Detect which cell encompasses the target text, then output its (X, Y) center coordinate. 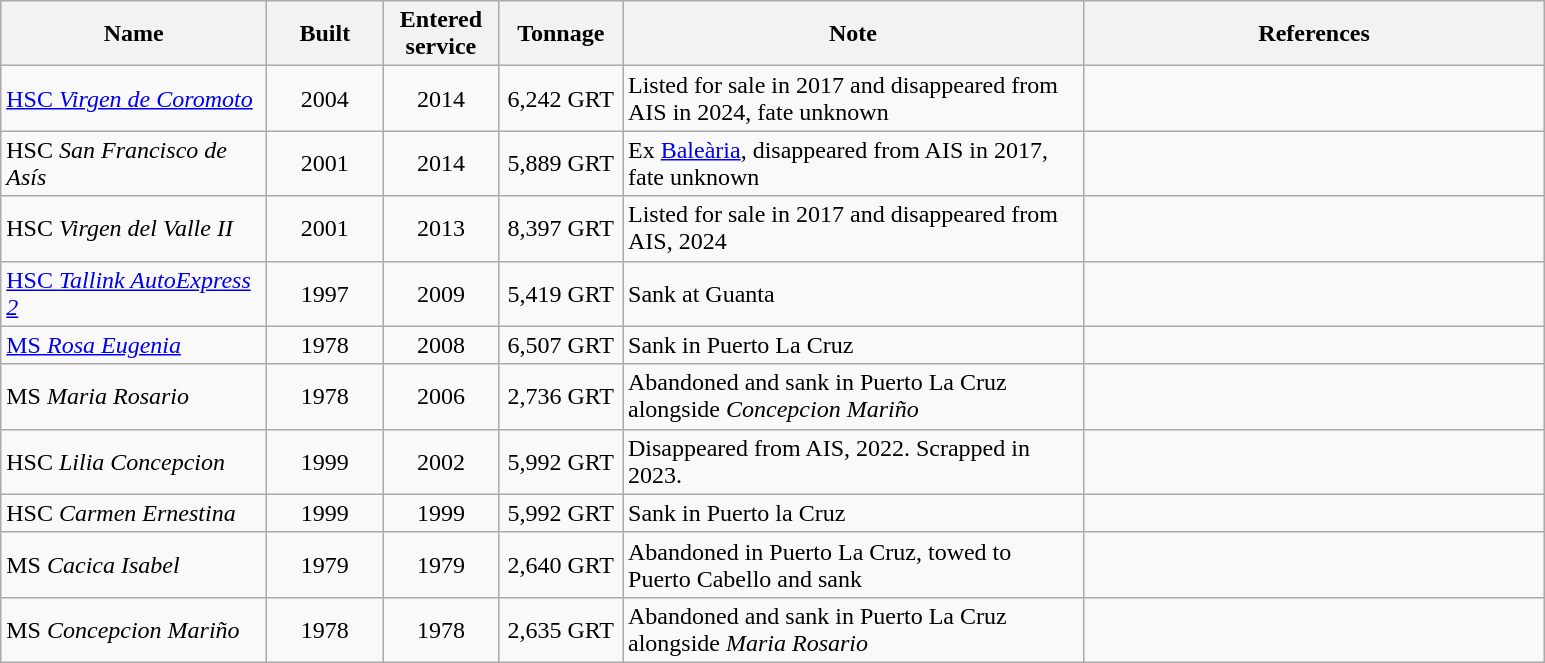
2009 (441, 294)
Sank in Puerto La Cruz (852, 345)
Abandoned and sank in Puerto La Cruz alongside Concepcion Mariño (852, 396)
HSC San Francisco de Asís (134, 164)
2,640 GRT (561, 564)
Ex Baleària, disappeared from AIS in 2017, fate unknown (852, 164)
2008 (441, 345)
2,635 GRT (561, 630)
Sank in Puerto la Cruz (852, 513)
Built (325, 34)
2013 (441, 228)
Disappeared from AIS, 2022. Scrapped in 2023. (852, 462)
Sank at Guanta (852, 294)
MS Maria Rosario (134, 396)
5,419 GRT (561, 294)
HSC Lilia Concepcion (134, 462)
HSC Carmen Ernestina (134, 513)
2004 (325, 98)
References (1314, 34)
Listed for sale in 2017 and disappeared from AIS, 2024 (852, 228)
Tonnage (561, 34)
HSC Virgen del Valle II (134, 228)
Abandoned and sank in Puerto La Cruz alongside Maria Rosario (852, 630)
5,889 GRT (561, 164)
Name (134, 34)
MS Cacica Isabel (134, 564)
Note (852, 34)
2,736 GRT (561, 396)
2006 (441, 396)
Abandoned in Puerto La Cruz, towed to Puerto Cabello and sank (852, 564)
Entered service (441, 34)
2002 (441, 462)
HSC Tallink AutoExpress 2 (134, 294)
6,242 GRT (561, 98)
MS Rosa Eugenia (134, 345)
Listed for sale in 2017 and disappeared from AIS in 2024, fate unknown (852, 98)
MS Concepcion Mariño (134, 630)
6,507 GRT (561, 345)
1997 (325, 294)
8,397 GRT (561, 228)
HSC Virgen de Coromoto (134, 98)
